Identify which cell holds the provided text, then report its (X, Y) central coordinate. 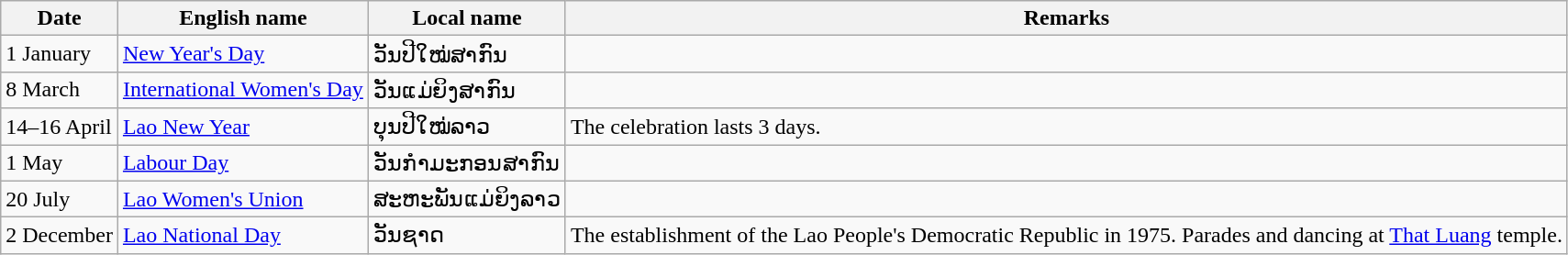
ວັນຊາດ (466, 236)
English name (242, 18)
14–16 April (60, 127)
Lao Women's Union (242, 199)
ວັນປີໃໝ່ສາກົນ (466, 54)
International Women's Day (242, 90)
Date (60, 18)
ວັນແມ່ຍິງສາກົນ (466, 90)
The celebration lasts 3 days. (1066, 127)
2 December (60, 236)
20 July (60, 199)
ວັນກຳມະກອນສາກົນ (466, 163)
Lao National Day (242, 236)
ບຸນປີໃໝ່ລາວ (466, 127)
ສະຫະພັນແມ່ຍິງລາວ (466, 199)
Remarks (1066, 18)
1 January (60, 54)
The establishment of the Lao People's Democratic Republic in 1975. Parades and dancing at That Luang temple. (1066, 236)
8 March (60, 90)
1 May (60, 163)
Labour Day (242, 163)
Local name (466, 18)
New Year's Day (242, 54)
Lao New Year (242, 127)
